Scan for the cell matching the given text and deliver its (X, Y) coordinate at center. 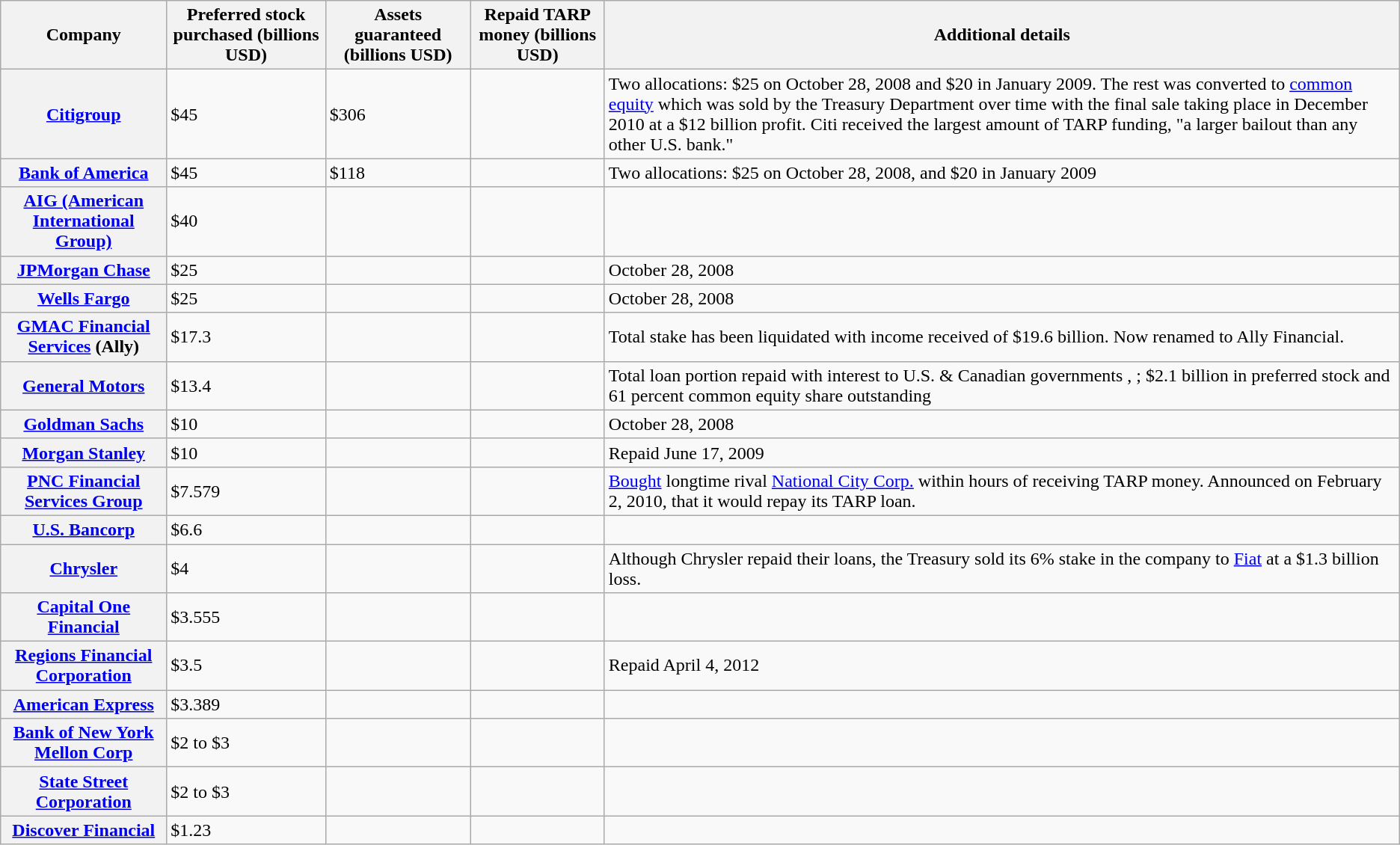
Wells Fargo (84, 298)
$6.6 (247, 529)
Bank of New York Mellon Corp (84, 743)
$1.23 (247, 830)
$306 (398, 114)
$7.579 (247, 491)
U.S. Bancorp (84, 529)
AIG (American International Group) (84, 221)
Assets guaranteed (billions USD) (398, 35)
$3.5 (247, 666)
Company (84, 35)
Repaid TARP money (billions USD) (537, 35)
$118 (398, 173)
Preferred stock purchased (billions USD) (247, 35)
Although Chrysler repaid their loans, the Treasury sold its 6% stake in the company to Fiat at a $1.3 billion loss. (1002, 568)
Capital One Financial (84, 618)
Repaid April 4, 2012 (1002, 666)
Goldman Sachs (84, 424)
$40 (247, 221)
Bought longtime rival National City Corp. within hours of receiving TARP money. Announced on February 2, 2010, that it would repay its TARP loan. (1002, 491)
$17.3 (247, 337)
State Street Corporation (84, 791)
JPMorgan Chase (84, 270)
Bank of America (84, 173)
American Express (84, 704)
$4 (247, 568)
$13.4 (247, 386)
Two allocations: $25 on October 28, 2008, and $20 in January 2009 (1002, 173)
GMAC Financial Services (Ally) (84, 337)
Discover Financial (84, 830)
General Motors (84, 386)
Chrysler (84, 568)
Additional details (1002, 35)
PNC Financial Services Group (84, 491)
Citigroup (84, 114)
$3.555 (247, 618)
$3.389 (247, 704)
Total stake has been liquidated with income received of $19.6 billion. Now renamed to Ally Financial. (1002, 337)
Morgan Stanley (84, 452)
Regions Financial Corporation (84, 666)
Repaid June 17, 2009 (1002, 452)
